Provide the (x, y) coordinate of the cell's center where the given text is located.  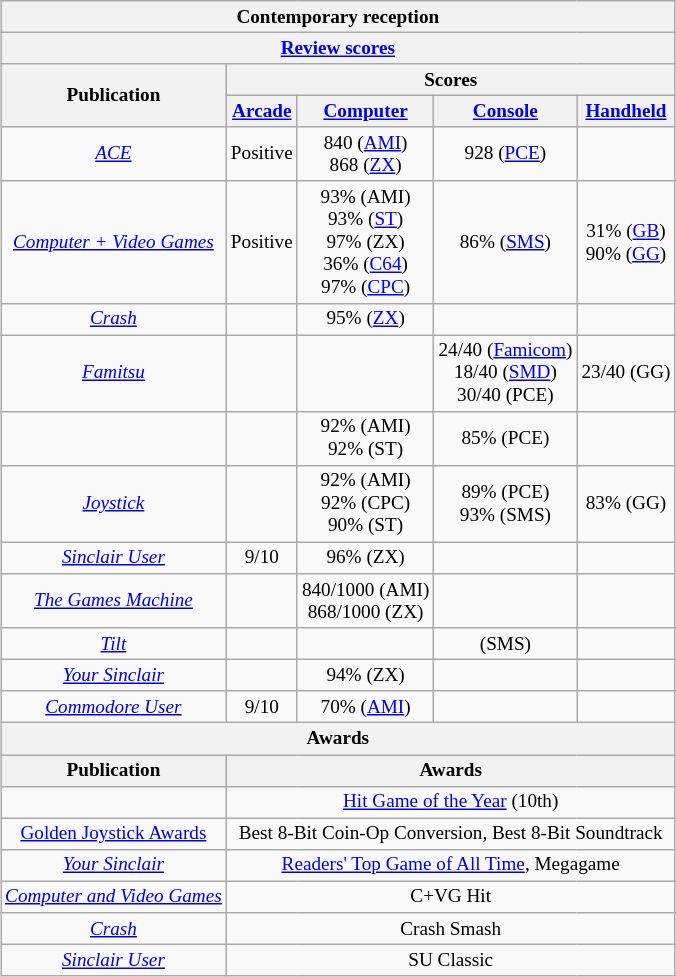
Hit Game of the Year (10th) (450, 802)
Commodore User (114, 707)
95% (ZX) (366, 319)
928 (PCE) (506, 154)
92% (AMI) 92% (ST) (366, 438)
(SMS) (506, 644)
31% (GB) 90% (GG) (626, 242)
C+VG Hit (450, 897)
Readers' Top Game of All Time, Megagame (450, 865)
Computer (366, 112)
83% (GG) (626, 504)
89% (PCE) 93% (SMS) (506, 504)
ACE (114, 154)
Tilt (114, 644)
840 (AMI) 868 (ZX) (366, 154)
Computer + Video Games (114, 242)
92% (AMI) 92% (CPC) 90% (ST) (366, 504)
Contemporary reception (338, 17)
Arcade (262, 112)
86% (SMS) (506, 242)
Review scores (338, 48)
Scores (450, 80)
Best 8-Bit Coin-Op Conversion, Best 8-Bit Soundtrack (450, 834)
96% (ZX) (366, 558)
24/40 (Famicom) 18/40 (SMD) 30/40 (PCE) (506, 374)
Famitsu (114, 374)
93% (AMI) 93% (ST) 97% (ZX) 36% (C64) 97% (CPC) (366, 242)
Golden Joystick Awards (114, 834)
85% (PCE) (506, 438)
840/1000 (AMI) 868/1000 (ZX) (366, 601)
The Games Machine (114, 601)
Computer and Video Games (114, 897)
Handheld (626, 112)
SU Classic (450, 960)
Console (506, 112)
Crash Smash (450, 929)
23/40 (GG) (626, 374)
70% (AMI) (366, 707)
Joystick (114, 504)
94% (ZX) (366, 676)
